Detect which cell encompasses the target text, then output its (X, Y) center coordinate. 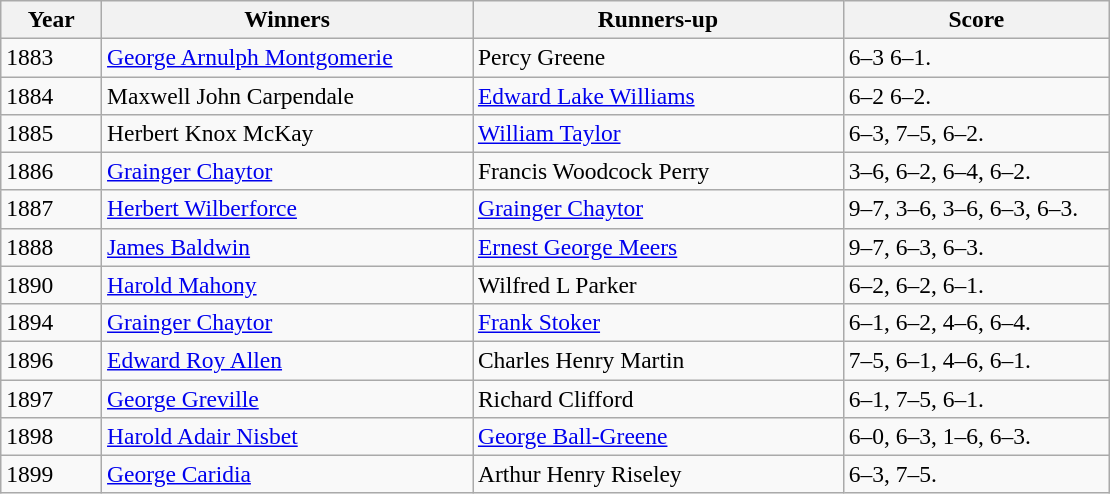
6–2 6–2. (976, 95)
1883 (52, 57)
Wilfred L Parker (658, 285)
6–2, 6–2, 6–1. (976, 285)
6–1, 7–5, 6–1. (976, 398)
3–6, 6–2, 6–4, 6–2. (976, 171)
Frank Stoker (658, 322)
Harold Mahony (288, 285)
George Ball-Greene (658, 436)
Charles Henry Martin (658, 360)
6–3, 7–5, 6–2. (976, 133)
Edward Lake Williams (658, 95)
6–0, 6–3, 1–6, 6–3. (976, 436)
Year (52, 19)
1899 (52, 474)
Harold Adair Nisbet (288, 436)
1884 (52, 95)
6–1, 6–2, 4–6, 6–4. (976, 322)
Arthur Henry Riseley (658, 474)
Ernest George Meers (658, 247)
Winners (288, 19)
Richard Clifford (658, 398)
Score (976, 19)
1898 (52, 436)
Edward Roy Allen (288, 360)
9–7, 3–6, 3–6, 6–3, 6–3. (976, 209)
1888 (52, 247)
1885 (52, 133)
7–5, 6–1, 4–6, 6–1. (976, 360)
James Baldwin (288, 247)
6–3 6–1. (976, 57)
1894 (52, 322)
Francis Woodcock Perry (658, 171)
George Caridia (288, 474)
1890 (52, 285)
Maxwell John Carpendale (288, 95)
1887 (52, 209)
George Arnulph Montgomerie (288, 57)
Percy Greene (658, 57)
Herbert Knox McKay (288, 133)
6–3, 7–5. (976, 474)
9–7, 6–3, 6–3. (976, 247)
1886 (52, 171)
1897 (52, 398)
Runners-up (658, 19)
William Taylor (658, 133)
1896 (52, 360)
Herbert Wilberforce (288, 209)
George Greville (288, 398)
